For the text-containing cell, return its midpoint in (x, y) coordinate format. 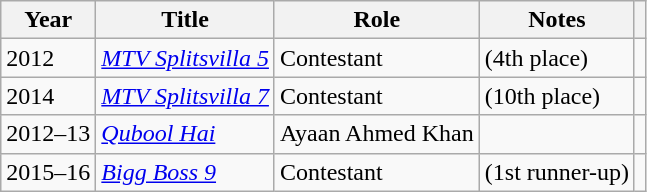
Notes (556, 20)
Bigg Boss 9 (186, 172)
Ayaan Ahmed Khan (376, 134)
2012 (48, 58)
2014 (48, 96)
Year (48, 20)
Role (376, 20)
(4th place) (556, 58)
2012–13 (48, 134)
(1st runner-up) (556, 172)
Qubool Hai (186, 134)
2015–16 (48, 172)
MTV Splitsvilla 5 (186, 58)
Title (186, 20)
MTV Splitsvilla 7 (186, 96)
(10th place) (556, 96)
